Determine the [X, Y] coordinate at the center of the cell enclosing the given text.  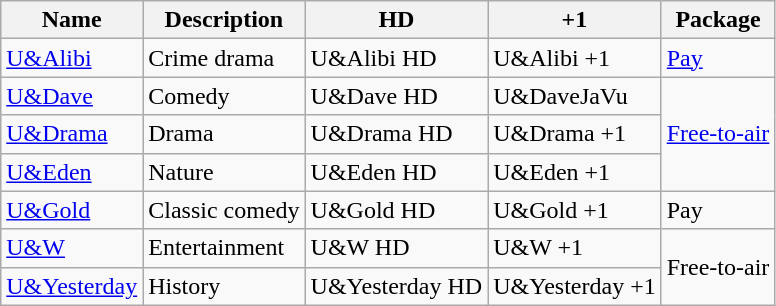
Description [224, 20]
U&Eden +1 [574, 172]
U&Yesterday +1 [574, 286]
U&Yesterday HD [396, 286]
U&Dave HD [396, 96]
U&Eden [72, 172]
U&Drama [72, 134]
U&W HD [396, 248]
U&Gold +1 [574, 210]
Classic comedy [224, 210]
U&DaveJaVu [574, 96]
History [224, 286]
Crime drama [224, 58]
U&Drama +1 [574, 134]
Comedy [224, 96]
HD [396, 20]
U&Alibi [72, 58]
U&Gold [72, 210]
U&Alibi HD [396, 58]
Entertainment [224, 248]
U&W +1 [574, 248]
Package [718, 20]
Name [72, 20]
U&Drama HD [396, 134]
U&Gold HD [396, 210]
+1 [574, 20]
U&Eden HD [396, 172]
U&Yesterday [72, 286]
U&W [72, 248]
Drama [224, 134]
U&Alibi +1 [574, 58]
Nature [224, 172]
U&Dave [72, 96]
